From the cell containing the given text, extract its center point as [x, y] coordinate. 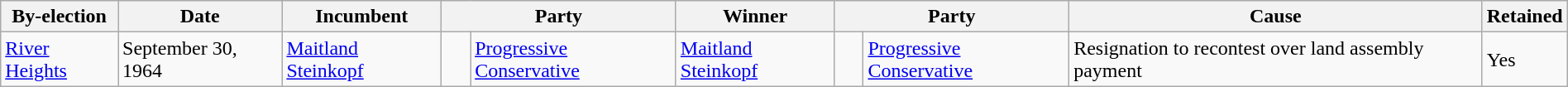
Cause [1275, 17]
Resignation to recontest over land assembly payment [1275, 60]
Yes [1525, 60]
September 30, 1964 [200, 60]
Date [200, 17]
River Heights [60, 60]
Winner [755, 17]
Retained [1525, 17]
By-election [60, 17]
Incumbent [362, 17]
